Return (X, Y) of the center of cell containing provided text 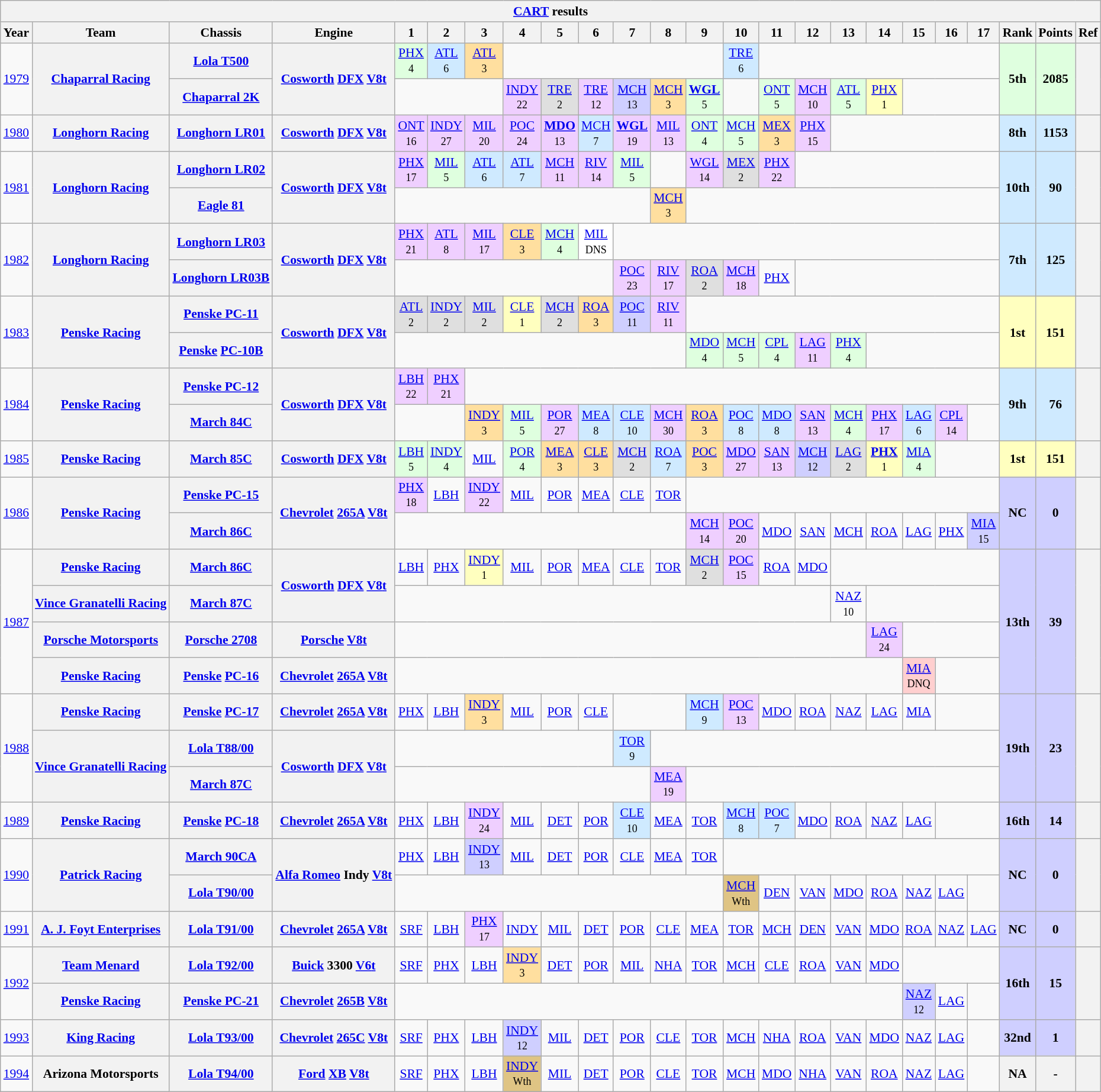
Porsche Motorsports (101, 639)
13 (849, 33)
ONT4 (704, 134)
WGL5 (704, 97)
Chevrolet 265B V8t (334, 1001)
ATL5 (849, 97)
17 (983, 33)
INDY27 (446, 134)
Chaparral 2K (221, 97)
INDY4 (446, 459)
MIL17 (484, 241)
Buick 3300 V6t (334, 966)
TRE6 (741, 60)
POC7 (777, 820)
1979 (17, 79)
CLE1 (522, 314)
125 (1055, 260)
Penske PC-11 (221, 314)
Penske PC-17 (221, 713)
1992 (17, 984)
PHX15 (812, 134)
CART results (550, 11)
ATL2 (411, 314)
Eagle 81 (221, 206)
13th (1018, 621)
1993 (17, 1038)
Ref (1088, 33)
TOR9 (632, 748)
Year (17, 33)
MDO13 (560, 134)
Longhorn LR03B (221, 278)
3 (484, 33)
MCH7 (595, 134)
9th (1018, 405)
POC15 (741, 567)
MCH30 (668, 423)
39 (1055, 621)
King Racing (101, 1038)
Penske PC-18 (221, 820)
1982 (17, 260)
Lola T93/00 (221, 1038)
MCH12 (812, 459)
6 (595, 33)
MCH8 (741, 820)
Penske PC-15 (221, 495)
Penske PC-16 (221, 676)
Longhorn LR01 (221, 134)
1981 (17, 188)
MDO8 (777, 423)
9 (704, 33)
Chaparral Racing (101, 79)
MIL13 (668, 134)
MCH14 (704, 531)
Team Menard (101, 966)
RIV17 (668, 278)
LAG24 (884, 639)
ROA2 (704, 278)
LAG2 (849, 459)
Lola T94/00 (221, 1074)
MEX2 (741, 169)
INDY2 (446, 314)
INDY (522, 929)
Penske PC-21 (221, 1001)
Porsche 2708 (221, 639)
1989 (17, 820)
POR27 (560, 423)
4 (522, 33)
TRE2 (560, 97)
Penske PC-12 (221, 387)
Arizona Motorsports (101, 1074)
CPL4 (777, 350)
MDO27 (741, 459)
Patrick Racing (101, 875)
MIA (919, 713)
POR4 (522, 459)
32nd (1018, 1038)
ATL8 (446, 241)
76 (1055, 405)
1153 (1055, 134)
1985 (17, 459)
10th (1018, 188)
5th (1018, 79)
7th (1018, 260)
LBH5 (411, 459)
SAN (812, 531)
TRE12 (595, 97)
INDY13 (484, 857)
Longhorn LR02 (221, 169)
5 (560, 33)
MCH10 (812, 97)
19th (1018, 748)
RIV14 (595, 169)
Penske PC-10B (221, 350)
1991 (17, 929)
11 (777, 33)
7 (632, 33)
POC24 (522, 134)
RIV11 (668, 314)
NAZ12 (919, 1001)
POC3 (704, 459)
12 (812, 33)
ONT5 (777, 97)
2 (446, 33)
CPL14 (951, 423)
Longhorn LR03 (221, 241)
Chassis (221, 33)
WGL14 (704, 169)
Engine (334, 33)
MCH9 (704, 713)
Lola T88/00 (221, 748)
MILDNS (595, 241)
INDYWth (522, 1074)
1984 (17, 405)
LAG6 (919, 423)
MDO4 (704, 350)
PHX22 (777, 169)
INDY1 (484, 567)
NA (1018, 1074)
- (1055, 1074)
8 (668, 33)
POC11 (632, 314)
MCHWth (741, 893)
90 (1055, 188)
POC23 (632, 278)
A. J. Foyt Enterprises (101, 929)
16 (951, 33)
INDY12 (522, 1038)
Lola T90/00 (221, 893)
MIADNQ (919, 676)
POC20 (741, 531)
MEA8 (595, 423)
1983 (17, 332)
1994 (17, 1074)
23 (1055, 748)
Alfa Romeo Indy V8t (334, 875)
Ford XB V8t (334, 1074)
10 (741, 33)
March 84C (221, 423)
1990 (17, 875)
MEA19 (668, 785)
Team (101, 33)
2085 (1055, 79)
1980 (17, 134)
PHX18 (411, 495)
ONT16 (411, 134)
March 90CA (221, 857)
1987 (17, 621)
Chevrolet 265C V8t (334, 1038)
Porsche V8t (334, 639)
ATL7 (522, 169)
MIA15 (983, 531)
MEA3 (560, 459)
MIL2 (484, 314)
Lola T500 (221, 60)
MEX3 (777, 134)
Points (1055, 33)
INDY24 (484, 820)
Lola T91/00 (221, 929)
MCH11 (560, 169)
WGL19 (632, 134)
Lola T92/00 (221, 966)
Rank (1018, 33)
ATL3 (484, 60)
POC8 (741, 423)
NAZ10 (849, 604)
MCH18 (741, 278)
8th (1018, 134)
1988 (17, 748)
MIA4 (919, 459)
ROA7 (668, 459)
LAG11 (812, 350)
MCH13 (632, 97)
POC13 (741, 713)
March 85C (221, 459)
LBH22 (411, 387)
MIL20 (484, 134)
1986 (17, 513)
